Identify which cell holds the provided text, then report its (X, Y) central coordinate. 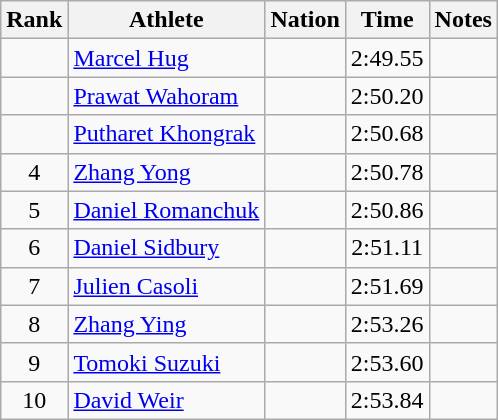
2:53.26 (387, 324)
5 (34, 210)
2:49.55 (387, 58)
2:50.20 (387, 96)
2:51.69 (387, 286)
2:53.60 (387, 362)
Notes (463, 20)
2:50.78 (387, 172)
Daniel Romanchuk (166, 210)
10 (34, 400)
Putharet Khongrak (166, 134)
Zhang Ying (166, 324)
Julien Casoli (166, 286)
2:53.84 (387, 400)
Tomoki Suzuki (166, 362)
7 (34, 286)
2:51.11 (387, 248)
6 (34, 248)
2:50.86 (387, 210)
Marcel Hug (166, 58)
Time (387, 20)
Zhang Yong (166, 172)
Nation (305, 20)
9 (34, 362)
Rank (34, 20)
Daniel Sidbury (166, 248)
4 (34, 172)
David Weir (166, 400)
Prawat Wahoram (166, 96)
Athlete (166, 20)
2:50.68 (387, 134)
8 (34, 324)
